Capture the cell that displays the provided text and extract its (X, Y) central coordinate. 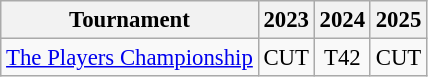
2023 (286, 20)
Tournament (130, 20)
T42 (342, 58)
The Players Championship (130, 58)
2025 (398, 20)
2024 (342, 20)
